Pinpoint the cell where the given text exists, returning its (X, Y) midpoint coordinate. 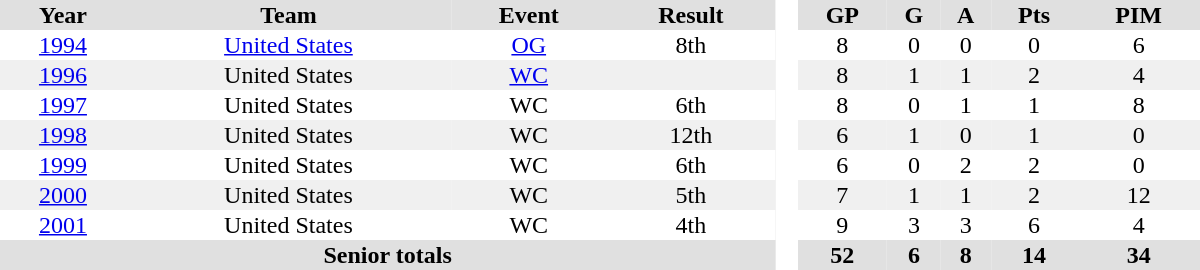
52 (842, 255)
1998 (63, 135)
34 (1138, 255)
G (914, 15)
GP (842, 15)
9 (842, 225)
2001 (63, 225)
8th (692, 45)
2000 (63, 195)
Result (692, 15)
14 (1034, 255)
Pts (1034, 15)
1997 (63, 105)
1999 (63, 165)
1994 (63, 45)
Team (288, 15)
A (966, 15)
Event (529, 15)
4th (692, 225)
Senior totals (388, 255)
7 (842, 195)
12th (692, 135)
Year (63, 15)
12 (1138, 195)
OG (529, 45)
1996 (63, 75)
5th (692, 195)
PIM (1138, 15)
